Return the [X, Y] coordinate for the center point of the cell that contains the specified text.  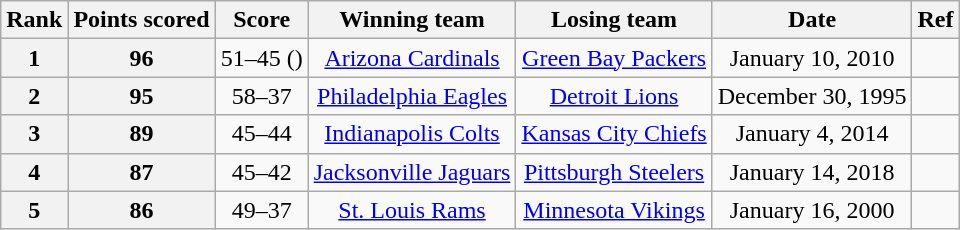
St. Louis Rams [412, 210]
Minnesota Vikings [614, 210]
4 [34, 172]
89 [142, 134]
45–42 [262, 172]
December 30, 1995 [812, 96]
5 [34, 210]
86 [142, 210]
Rank [34, 20]
3 [34, 134]
2 [34, 96]
Score [262, 20]
49–37 [262, 210]
Losing team [614, 20]
January 14, 2018 [812, 172]
Winning team [412, 20]
Date [812, 20]
Pittsburgh Steelers [614, 172]
Jacksonville Jaguars [412, 172]
January 4, 2014 [812, 134]
Points scored [142, 20]
Detroit Lions [614, 96]
96 [142, 58]
Green Bay Packers [614, 58]
January 10, 2010 [812, 58]
Arizona Cardinals [412, 58]
Kansas City Chiefs [614, 134]
58–37 [262, 96]
87 [142, 172]
Ref [936, 20]
51–45 () [262, 58]
January 16, 2000 [812, 210]
Indianapolis Colts [412, 134]
Philadelphia Eagles [412, 96]
45–44 [262, 134]
1 [34, 58]
95 [142, 96]
